Pinpoint the cell where the given text exists, returning its [X, Y] midpoint coordinate. 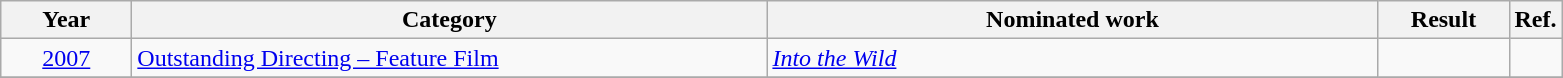
2007 [66, 58]
Result [1444, 20]
Year [66, 20]
Nominated work [1072, 20]
Into the Wild [1072, 58]
Outstanding Directing – Feature Film [450, 58]
Category [450, 20]
Ref. [1536, 20]
